Pinpoint the cell where the given text exists, returning its [x, y] midpoint coordinate. 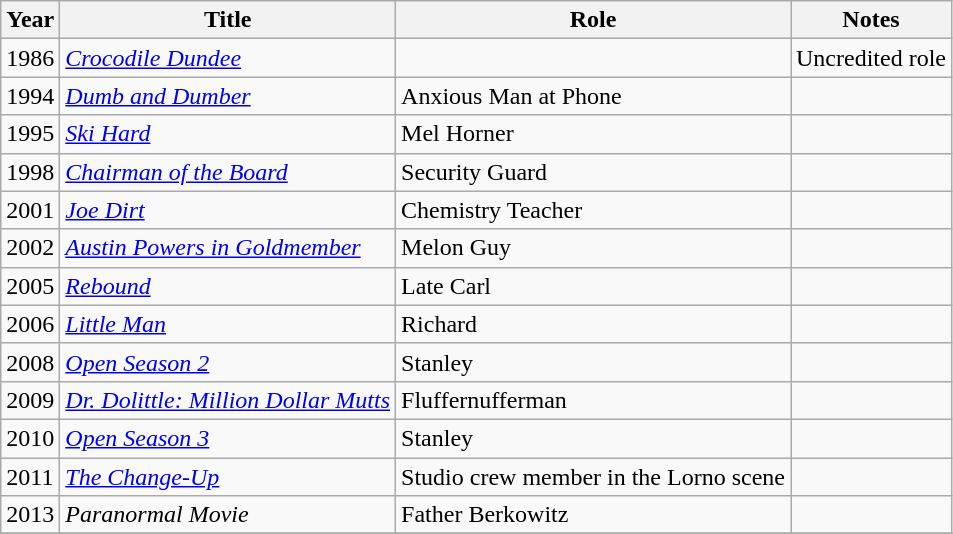
2010 [30, 438]
2001 [30, 210]
2005 [30, 286]
1995 [30, 134]
Father Berkowitz [594, 515]
1994 [30, 96]
Year [30, 20]
Chemistry Teacher [594, 210]
Richard [594, 324]
2011 [30, 477]
2002 [30, 248]
2013 [30, 515]
Security Guard [594, 172]
Dr. Dolittle: Million Dollar Mutts [228, 400]
Role [594, 20]
2006 [30, 324]
Open Season 3 [228, 438]
1998 [30, 172]
Open Season 2 [228, 362]
Austin Powers in Goldmember [228, 248]
Anxious Man at Phone [594, 96]
Studio crew member in the Lorno scene [594, 477]
Paranormal Movie [228, 515]
2008 [30, 362]
The Change-Up [228, 477]
Dumb and Dumber [228, 96]
Title [228, 20]
2009 [30, 400]
Late Carl [594, 286]
Little Man [228, 324]
Ski Hard [228, 134]
Crocodile Dundee [228, 58]
Chairman of the Board [228, 172]
Rebound [228, 286]
Joe Dirt [228, 210]
Notes [870, 20]
Fluffernufferman [594, 400]
1986 [30, 58]
Uncredited role [870, 58]
Mel Horner [594, 134]
Melon Guy [594, 248]
